Return the (X, Y) coordinate for the center point of the cell that contains the specified text.  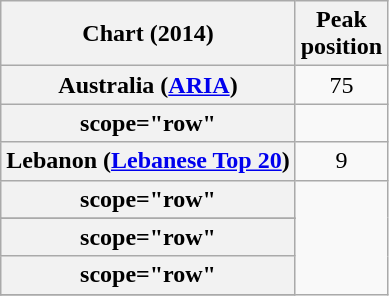
75 (341, 85)
Chart (2014) (148, 34)
9 (341, 161)
Peakposition (341, 34)
Lebanon (Lebanese Top 20) (148, 161)
Australia (ARIA) (148, 85)
